Return the [X, Y] coordinate for the center point of the cell that contains the specified text.  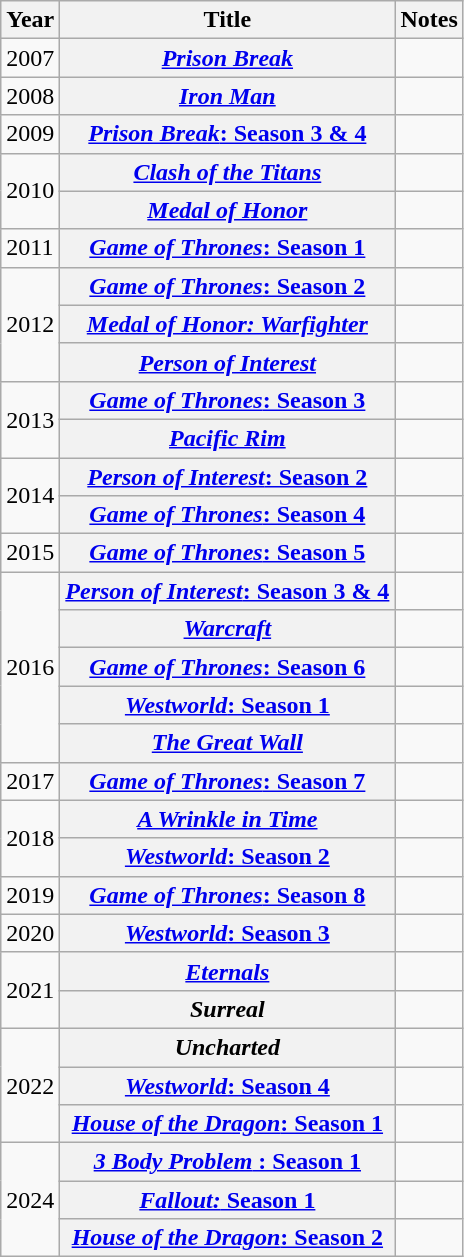
2013 [30, 419]
The Great Wall [228, 743]
2015 [30, 553]
2010 [30, 191]
Medal of Honor: Warfighter [228, 324]
Year [30, 20]
Surreal [228, 1009]
Uncharted [228, 1047]
Eternals [228, 971]
Game of Thrones: Season 2 [228, 286]
2021 [30, 990]
Game of Thrones: Season 4 [228, 515]
Game of Thrones: Season 6 [228, 667]
Warcraft [228, 629]
A Wrinkle in Time [228, 819]
Iron Man [228, 96]
2008 [30, 96]
House of the Dragon: Season 2 [228, 1238]
Game of Thrones: Season 1 [228, 248]
Notes [429, 20]
Game of Thrones: Season 3 [228, 400]
2020 [30, 933]
2024 [30, 1200]
2007 [30, 58]
Title [228, 20]
Game of Thrones: Season 7 [228, 781]
Fallout: Season 1 [228, 1200]
Person of Interest: Season 3 & 4 [228, 591]
Prison Break [228, 58]
Medal of Honor [228, 210]
Westworld: Season 1 [228, 705]
2012 [30, 324]
2014 [30, 496]
Westworld: Season 3 [228, 933]
Westworld: Season 4 [228, 1085]
2017 [30, 781]
2011 [30, 248]
Game of Thrones: Season 5 [228, 553]
2009 [30, 134]
2022 [30, 1085]
Person of Interest: Season 2 [228, 477]
2019 [30, 895]
Pacific Rim [228, 438]
Westworld: Season 2 [228, 857]
House of the Dragon: Season 1 [228, 1124]
2018 [30, 838]
Game of Thrones: Season 8 [228, 895]
Person of Interest [228, 362]
Clash of the Titans [228, 172]
2016 [30, 667]
3 Body Problem : Season 1 [228, 1162]
Prison Break: Season 3 & 4 [228, 134]
